From the cell containing the given text, extract its center point as (x, y) coordinate. 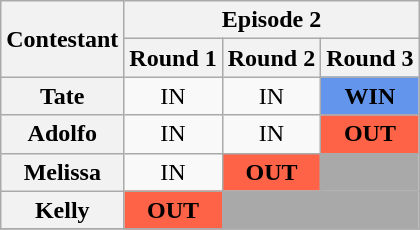
Round 3 (370, 58)
Round 1 (173, 58)
WIN (370, 96)
Adolfo (62, 134)
Tate (62, 96)
Kelly (62, 210)
Contestant (62, 39)
Episode 2 (272, 20)
Melissa (62, 172)
Round 2 (271, 58)
